Determine the [x, y] coordinate at the center of the cell enclosing the given text.  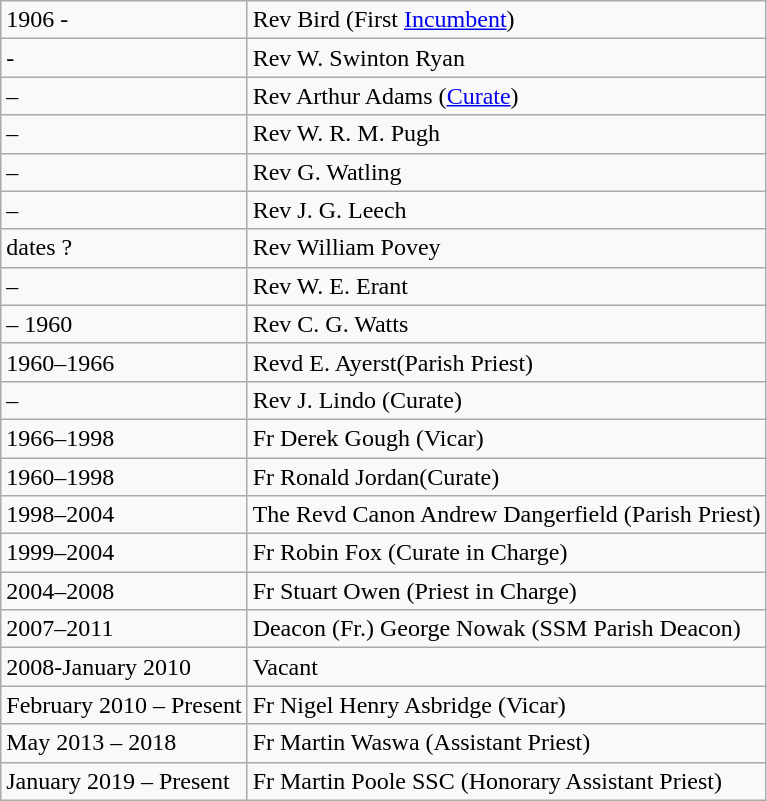
Revd E. Ayerst(Parish Priest) [506, 362]
February 2010 – Present [124, 705]
1966–1998 [124, 438]
Fr Stuart Owen (Priest in Charge) [506, 591]
Fr Nigel Henry Asbridge (Vicar) [506, 705]
Rev W. Swinton Ryan [506, 58]
Fr Ronald Jordan(Curate) [506, 477]
1906 - [124, 20]
Rev Bird (First Incumbent) [506, 20]
2004–2008 [124, 591]
1998–2004 [124, 515]
Vacant [506, 667]
1960–1998 [124, 477]
Rev J. Lindo (Curate) [506, 400]
The Revd Canon Andrew Dangerfield (Parish Priest) [506, 515]
Rev Arthur Adams (Curate) [506, 96]
– 1960 [124, 324]
Rev C. G. Watts [506, 324]
Fr Robin Fox (Curate in Charge) [506, 553]
Rev G. Watling [506, 172]
Rev J. G. Leech [506, 210]
dates ? [124, 248]
Rev W. R. M. Pugh [506, 134]
May 2013 – 2018 [124, 743]
Fr Martin Poole SSC (Honorary Assistant Priest) [506, 781]
Deacon (Fr.) George Nowak (SSM Parish Deacon) [506, 629]
Rev William Povey [506, 248]
Fr Martin Waswa (Assistant Priest) [506, 743]
2008-January 2010 [124, 667]
1999–2004 [124, 553]
Fr Derek Gough (Vicar) [506, 438]
January 2019 – Present [124, 781]
- [124, 58]
1960–1966 [124, 362]
Rev W. E. Erant [506, 286]
2007–2011 [124, 629]
